From the cell containing the given text, extract its center point as (x, y) coordinate. 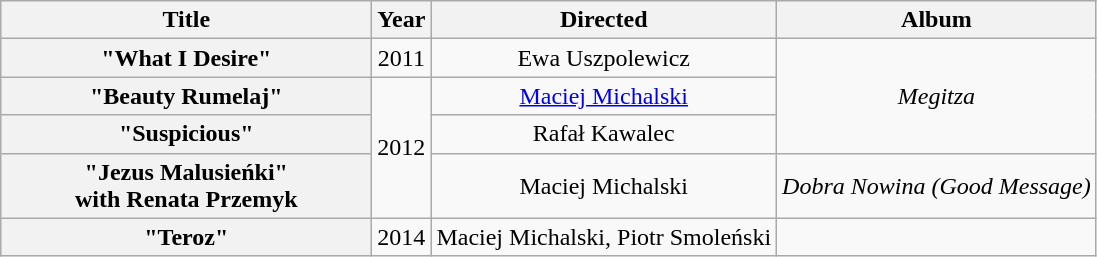
Megitza (937, 96)
Year (402, 20)
2012 (402, 148)
2011 (402, 58)
Album (937, 20)
"Beauty Rumelaj" (186, 96)
Title (186, 20)
"Suspicious" (186, 134)
Ewa Uszpolewicz (604, 58)
Directed (604, 20)
"Jezus Malusieńki"with Renata Przemyk (186, 186)
"What I Desire" (186, 58)
Maciej Michalski, Piotr Smoleński (604, 237)
Rafał Kawalec (604, 134)
2014 (402, 237)
"Teroz" (186, 237)
Dobra Nowina (Good Message) (937, 186)
